Output the (X, Y) coordinate of the center of the cell containing the given text.  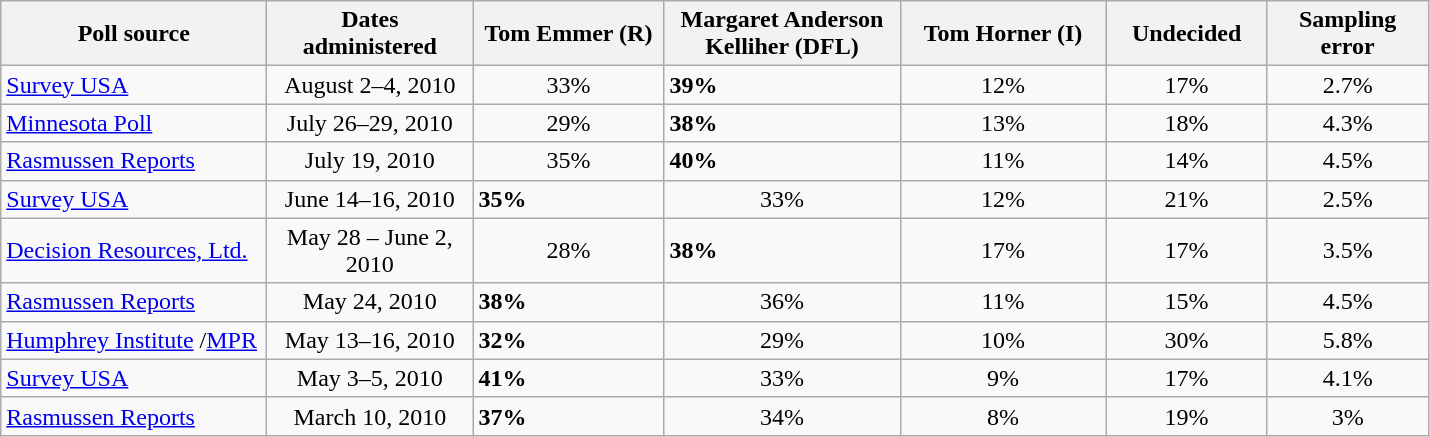
June 14–16, 2010 (370, 199)
March 10, 2010 (370, 416)
Minnesota Poll (134, 123)
May 28 – June 2, 2010 (370, 250)
39% (782, 85)
28% (568, 250)
Decision Resources, Ltd. (134, 250)
July 26–29, 2010 (370, 123)
21% (1186, 199)
Humphrey Institute /MPR (134, 340)
41% (568, 378)
8% (1003, 416)
36% (782, 302)
2.7% (1348, 85)
32% (568, 340)
May 13–16, 2010 (370, 340)
Margaret Anderson Kelliher (DFL) (782, 34)
10% (1003, 340)
May 3–5, 2010 (370, 378)
Poll source (134, 34)
5.8% (1348, 340)
July 19, 2010 (370, 161)
19% (1186, 416)
40% (782, 161)
2.5% (1348, 199)
Tom Emmer (R) (568, 34)
3% (1348, 416)
Sampling error (1348, 34)
30% (1186, 340)
9% (1003, 378)
18% (1186, 123)
15% (1186, 302)
37% (568, 416)
34% (782, 416)
4.1% (1348, 378)
14% (1186, 161)
Tom Horner (I) (1003, 34)
4.3% (1348, 123)
13% (1003, 123)
May 24, 2010 (370, 302)
3.5% (1348, 250)
Undecided (1186, 34)
Dates administered (370, 34)
August 2–4, 2010 (370, 85)
